Capture the cell that displays the provided text and extract its [x, y] central coordinate. 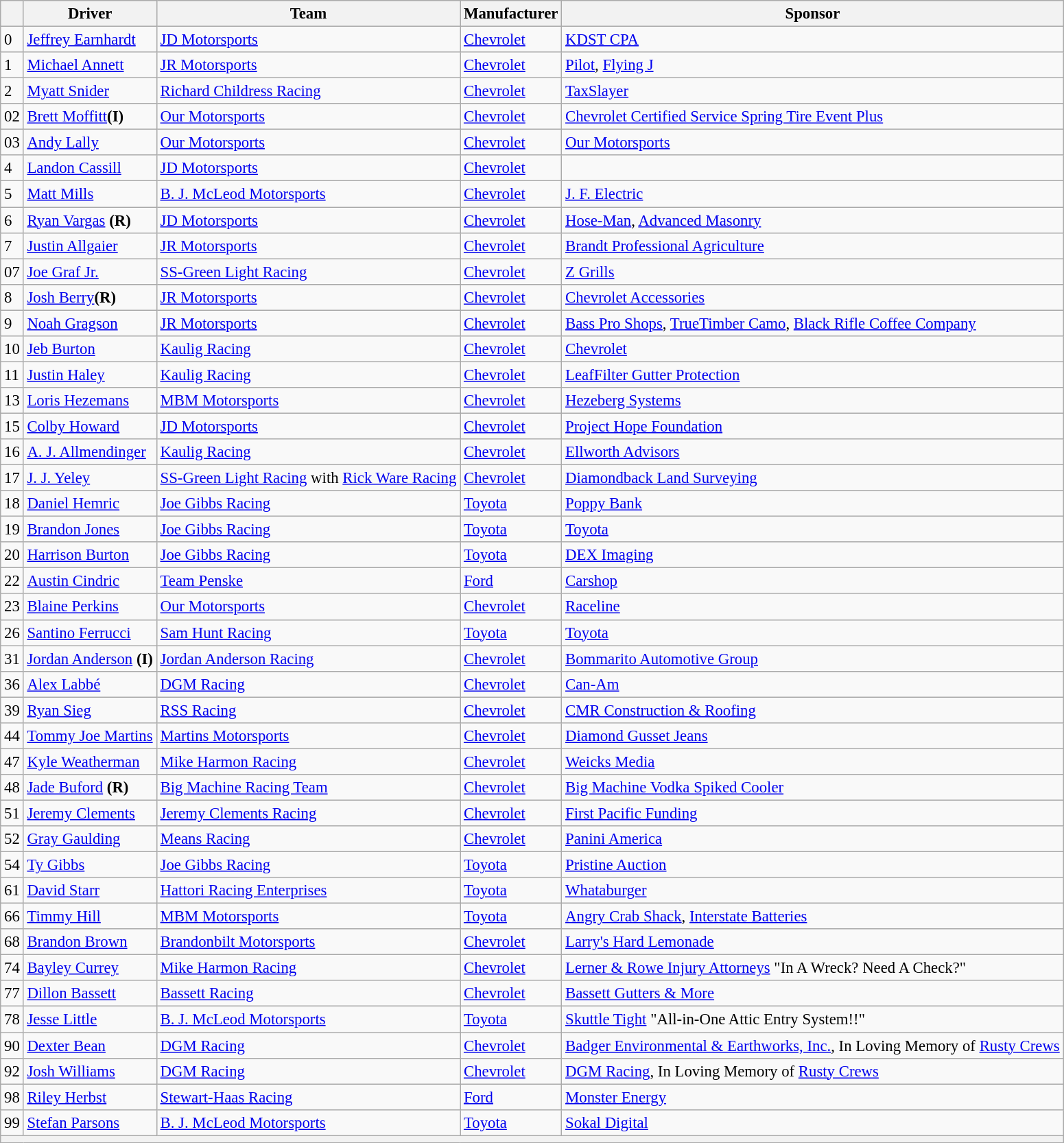
44 [12, 736]
66 [12, 917]
74 [12, 968]
Hezeberg Systems [812, 401]
Harrison Burton [90, 555]
Diamondback Land Surveying [812, 478]
36 [12, 684]
Justin Allgaier [90, 246]
Diamond Gusset Jeans [812, 736]
Bassett Racing [308, 994]
17 [12, 478]
Jordan Anderson (I) [90, 659]
A. J. Allmendinger [90, 452]
5 [12, 194]
Michael Annett [90, 65]
Bass Pro Shops, TrueTimber Camo, Black Rifle Coffee Company [812, 323]
Bayley Currey [90, 968]
Carshop [812, 581]
54 [12, 865]
98 [12, 1097]
51 [12, 813]
Means Racing [308, 839]
Myatt Snider [90, 91]
Alex Labbé [90, 684]
Jordan Anderson Racing [308, 659]
Stefan Parsons [90, 1122]
1 [12, 65]
Larry's Hard Lemonade [812, 942]
Brett Moffitt(I) [90, 117]
Pristine Auction [812, 865]
Dexter Bean [90, 1046]
Ellworth Advisors [812, 452]
Jesse Little [90, 1020]
Lerner & Rowe Injury Attorneys "In A Wreck? Need A Check?" [812, 968]
07 [12, 272]
Blaine Perkins [90, 607]
Panini America [812, 839]
CMR Construction & Roofing [812, 710]
Loris Hezemans [90, 401]
Monster Energy [812, 1097]
26 [12, 633]
Big Machine Vodka Spiked Cooler [812, 788]
20 [12, 555]
Martins Motorsports [308, 736]
48 [12, 788]
KDST CPA [812, 40]
Skuttle Tight "All-in-One Attic Entry System!!" [812, 1020]
Ty Gibbs [90, 865]
Brandonbilt Motorsports [308, 942]
Ryan Sieg [90, 710]
SS-Green Light Racing [308, 272]
Kyle Weatherman [90, 762]
Big Machine Racing Team [308, 788]
13 [12, 401]
Landon Cassill [90, 168]
David Starr [90, 891]
92 [12, 1071]
Chevrolet Certified Service Spring Tire Event Plus [812, 117]
Ryan Vargas (R) [90, 220]
Jeremy Clements Racing [308, 813]
Brandon Jones [90, 530]
31 [12, 659]
19 [12, 530]
Tommy Joe Martins [90, 736]
Noah Gragson [90, 323]
Riley Herbst [90, 1097]
RSS Racing [308, 710]
Poppy Bank [812, 504]
68 [12, 942]
22 [12, 581]
9 [12, 323]
Pilot, Flying J [812, 65]
Angry Crab Shack, Interstate Batteries [812, 917]
SS-Green Light Racing with Rick Ware Racing [308, 478]
39 [12, 710]
Daniel Hemric [90, 504]
03 [12, 143]
Timmy Hill [90, 917]
52 [12, 839]
Andy Lally [90, 143]
Sokal Digital [812, 1122]
Raceline [812, 607]
Hattori Racing Enterprises [308, 891]
Project Hope Foundation [812, 426]
Jeremy Clements [90, 813]
Justin Haley [90, 375]
7 [12, 246]
Brandon Brown [90, 942]
99 [12, 1122]
Stewart-Haas Racing [308, 1097]
Driver [90, 14]
Brandt Professional Agriculture [812, 246]
Badger Environmental & Earthworks, Inc., In Loving Memory of Rusty Crews [812, 1046]
4 [12, 168]
DGM Racing, In Loving Memory of Rusty Crews [812, 1071]
Jeb Burton [90, 349]
8 [12, 297]
6 [12, 220]
Joe Graf Jr. [90, 272]
Can-Am [812, 684]
0 [12, 40]
Santino Ferrucci [90, 633]
Dillon Bassett [90, 994]
Matt Mills [90, 194]
Manufacturer [511, 14]
First Pacific Funding [812, 813]
Josh Berry(R) [90, 297]
78 [12, 1020]
J. J. Yeley [90, 478]
Richard Childress Racing [308, 91]
Chevrolet Accessories [812, 297]
11 [12, 375]
Sam Hunt Racing [308, 633]
Team [308, 14]
23 [12, 607]
Team Penske [308, 581]
77 [12, 994]
Jeffrey Earnhardt [90, 40]
16 [12, 452]
Whataburger [812, 891]
Josh Williams [90, 1071]
47 [12, 762]
Bommarito Automotive Group [812, 659]
J. F. Electric [812, 194]
DEX Imaging [812, 555]
Jade Buford (R) [90, 788]
TaxSlayer [812, 91]
02 [12, 117]
2 [12, 91]
18 [12, 504]
LeafFilter Gutter Protection [812, 375]
Colby Howard [90, 426]
Z Grills [812, 272]
Gray Gaulding [90, 839]
Austin Cindric [90, 581]
90 [12, 1046]
10 [12, 349]
Weicks Media [812, 762]
Bassett Gutters & More [812, 994]
15 [12, 426]
Hose-Man, Advanced Masonry [812, 220]
Sponsor [812, 14]
61 [12, 891]
